Determine the (x, y) coordinate at the center of the cell enclosing the given text.  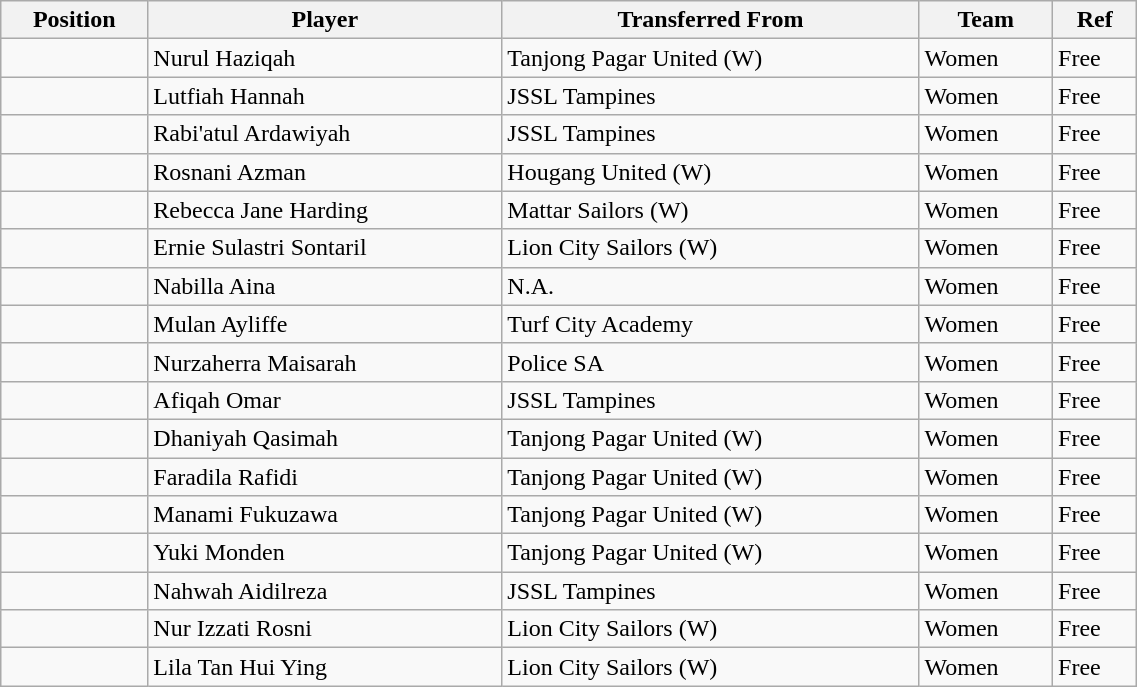
Mattar Sailors (W) (710, 210)
Mulan Ayliffe (325, 324)
Rebecca Jane Harding (325, 210)
Rosnani Azman (325, 172)
Dhaniyah Qasimah (325, 438)
Nahwah Aidilreza (325, 591)
Yuki Monden (325, 553)
N.A. (710, 286)
Police SA (710, 362)
Nabilla Aina (325, 286)
Lila Tan Hui Ying (325, 667)
Manami Fukuzawa (325, 515)
Player (325, 20)
Turf City Academy (710, 324)
Hougang United (W) (710, 172)
Ref (1095, 20)
Nur Izzati Rosni (325, 629)
Nurul Haziqah (325, 58)
Lutfiah Hannah (325, 96)
Rabi'atul Ardawiyah (325, 134)
Afiqah Omar (325, 400)
Faradila Rafidi (325, 477)
Nurzaherra Maisarah (325, 362)
Team (986, 20)
Ernie Sulastri Sontaril (325, 248)
Position (74, 20)
Transferred From (710, 20)
